Detect which cell encompasses the target text, then output its [X, Y] center coordinate. 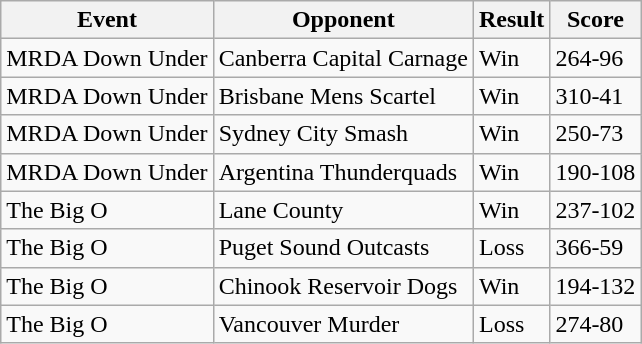
274-80 [596, 324]
Lane County [343, 210]
Brisbane Mens Scartel [343, 96]
Vancouver Murder [343, 324]
Score [596, 20]
310-41 [596, 96]
250-73 [596, 134]
366-59 [596, 248]
Result [511, 20]
194-132 [596, 286]
Puget Sound Outcasts [343, 248]
190-108 [596, 172]
264-96 [596, 58]
Canberra Capital Carnage [343, 58]
Chinook Reservoir Dogs [343, 286]
Event [107, 20]
Argentina Thunderquads [343, 172]
237-102 [596, 210]
Sydney City Smash [343, 134]
Opponent [343, 20]
